Search for the cell housing the specified text and yield its (x, y) center coordinate. 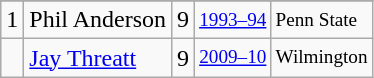
1 (12, 20)
Jay Threatt (98, 58)
Wilmington (322, 58)
1993–94 (233, 20)
Penn State (322, 20)
Phil Anderson (98, 20)
2009–10 (233, 58)
